Extract the (x, y) coordinate from the center of the cell holding the provided text.  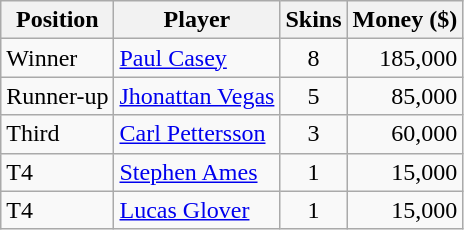
Winner (58, 58)
8 (314, 58)
Jhonattan Vegas (197, 96)
3 (314, 134)
5 (314, 96)
85,000 (405, 96)
Stephen Ames (197, 172)
Lucas Glover (197, 210)
185,000 (405, 58)
Carl Pettersson (197, 134)
60,000 (405, 134)
Runner-up (58, 96)
Player (197, 20)
Paul Casey (197, 58)
Money ($) (405, 20)
Skins (314, 20)
Position (58, 20)
Third (58, 134)
